Return (x, y) of the center of cell containing provided text 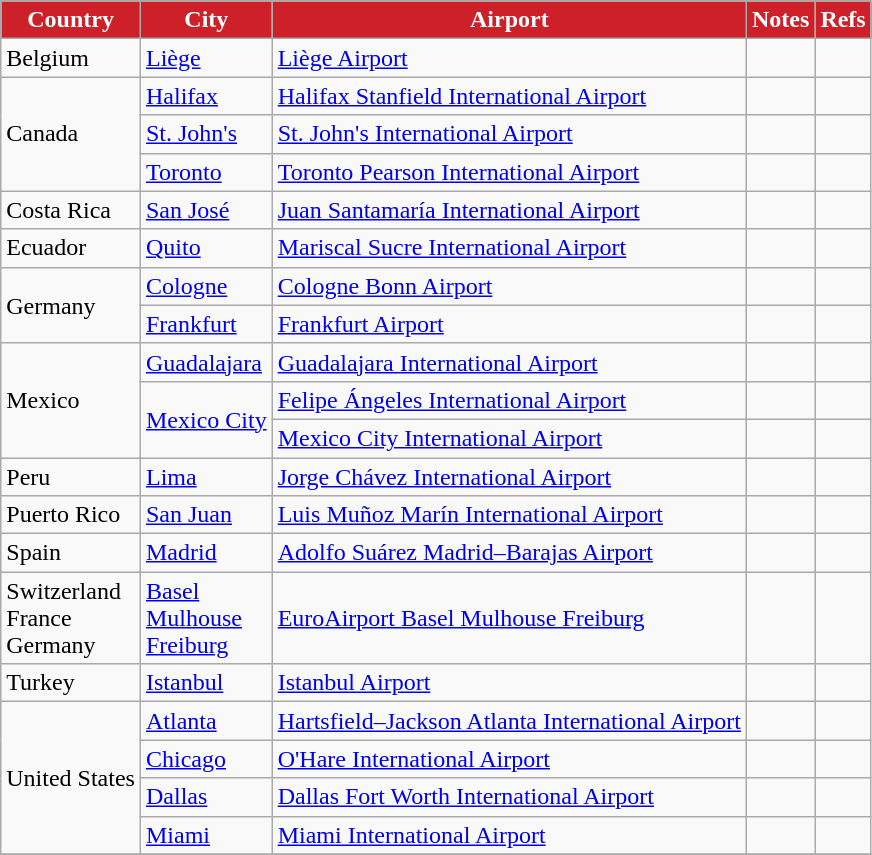
Madrid (206, 553)
Country (71, 20)
Refs (843, 20)
Jorge Chávez International Airport (509, 477)
Miami (206, 835)
San José (206, 210)
Canada (71, 134)
Mexico (71, 400)
Ecuador (71, 248)
Luis Muñoz Marín International Airport (509, 515)
Liège Airport (509, 58)
Juan Santamaría International Airport (509, 210)
Dallas (206, 797)
Istanbul (206, 683)
Turkey (71, 683)
Peru (71, 477)
Puerto Rico (71, 515)
Guadalajara (206, 362)
Miami International Airport (509, 835)
Istanbul Airport (509, 683)
O'Hare International Airport (509, 759)
Cologne (206, 286)
Costa Rica (71, 210)
Atlanta (206, 721)
Mexico City (206, 419)
Chicago (206, 759)
St. John's (206, 134)
Airport (509, 20)
Germany (71, 305)
Cologne Bonn Airport (509, 286)
St. John's International Airport (509, 134)
Halifax (206, 96)
EuroAirport Basel Mulhouse Freiburg (509, 618)
BaselMulhouseFreiburg (206, 618)
San Juan (206, 515)
Toronto (206, 172)
Mariscal Sucre International Airport (509, 248)
Felipe Ángeles International Airport (509, 400)
Belgium (71, 58)
Notes (780, 20)
Lima (206, 477)
Spain (71, 553)
Liège (206, 58)
Guadalajara International Airport (509, 362)
Halifax Stanfield International Airport (509, 96)
Quito (206, 248)
Frankfurt Airport (509, 324)
Hartsfield–Jackson Atlanta International Airport (509, 721)
United States (71, 778)
Mexico City International Airport (509, 438)
City (206, 20)
Frankfurt (206, 324)
Adolfo Suárez Madrid–Barajas Airport (509, 553)
SwitzerlandFranceGermany (71, 618)
Dallas Fort Worth International Airport (509, 797)
Toronto Pearson International Airport (509, 172)
